Identify which cell holds the provided text, then report its [X, Y] central coordinate. 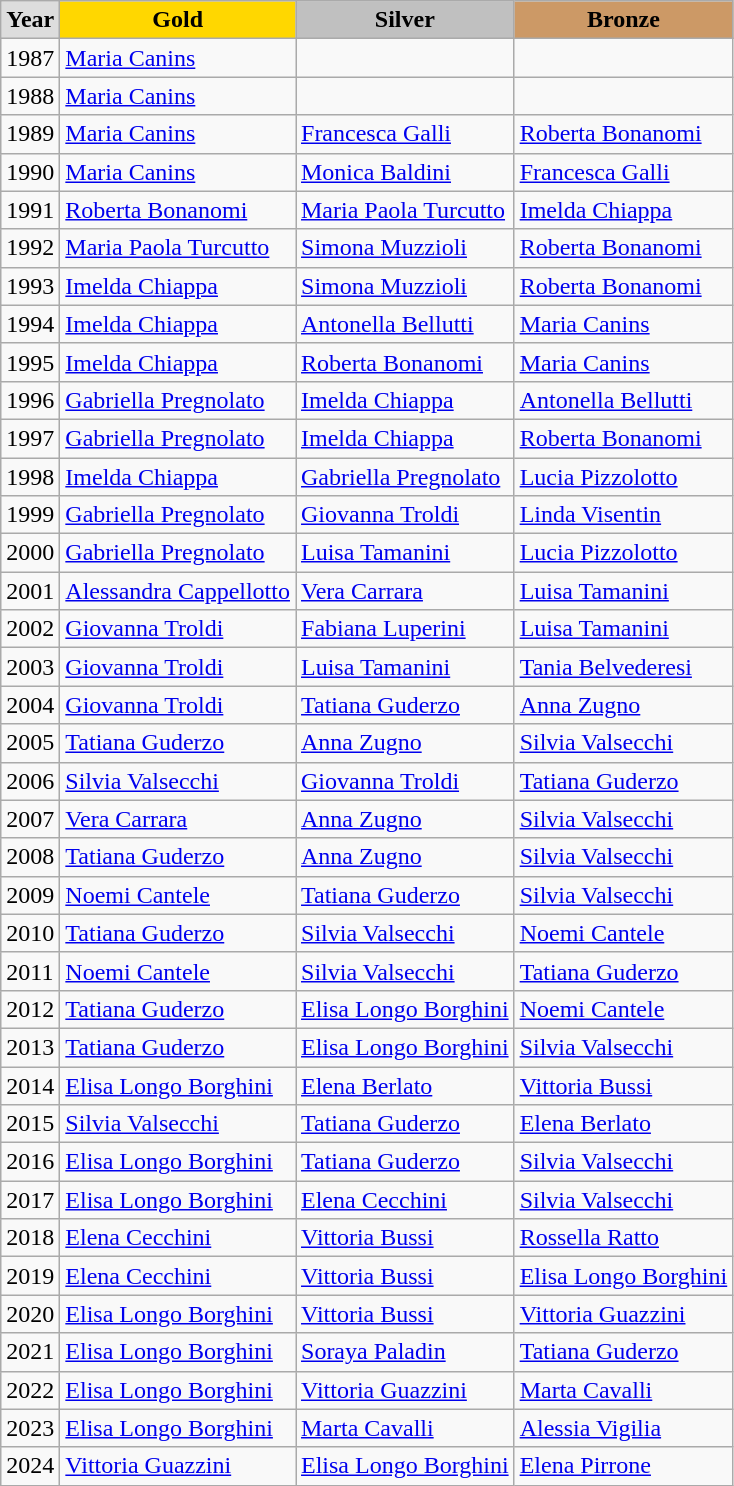
1999 [30, 515]
2001 [30, 591]
2005 [30, 743]
1994 [30, 324]
2009 [30, 895]
Linda Visentin [624, 515]
2012 [30, 1009]
2016 [30, 1162]
1990 [30, 172]
2023 [30, 1428]
2019 [30, 1276]
Monica Baldini [406, 172]
2018 [30, 1238]
2003 [30, 667]
2024 [30, 1466]
2004 [30, 705]
Alessandra Cappellotto [178, 591]
Soraya Paladin [406, 1352]
2007 [30, 819]
1991 [30, 210]
2008 [30, 857]
Alessia Vigilia [624, 1428]
Fabiana Luperini [406, 629]
1989 [30, 134]
1987 [30, 58]
2000 [30, 553]
2020 [30, 1314]
1998 [30, 477]
Year [30, 20]
2002 [30, 629]
2013 [30, 1047]
Rossella Ratto [624, 1238]
1993 [30, 286]
Silver [406, 20]
1992 [30, 248]
2011 [30, 971]
1988 [30, 96]
Gold [178, 20]
2021 [30, 1352]
Bronze [624, 20]
2015 [30, 1124]
1995 [30, 362]
2006 [30, 781]
2017 [30, 1200]
1996 [30, 400]
Tania Belvederesi [624, 667]
2014 [30, 1085]
2010 [30, 933]
1997 [30, 438]
Elena Pirrone [624, 1466]
2022 [30, 1390]
